Capture the cell that displays the provided text and extract its (X, Y) central coordinate. 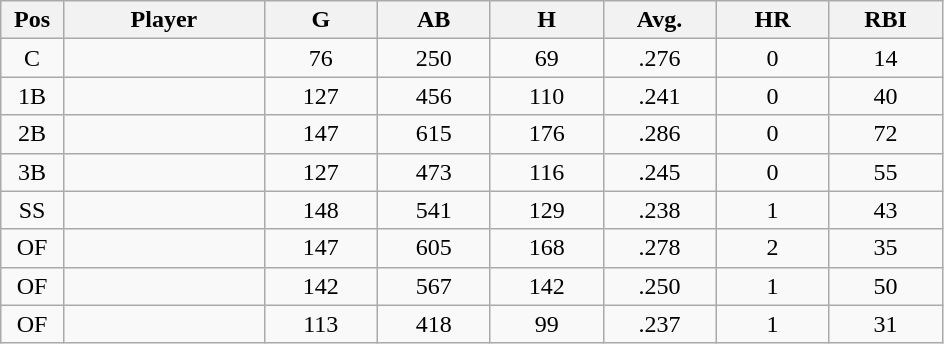
110 (546, 96)
.250 (660, 286)
250 (434, 58)
456 (434, 96)
176 (546, 134)
473 (434, 172)
SS (32, 210)
G (320, 20)
2 (772, 248)
40 (886, 96)
H (546, 20)
76 (320, 58)
69 (546, 58)
1B (32, 96)
99 (546, 324)
615 (434, 134)
RBI (886, 20)
14 (886, 58)
72 (886, 134)
C (32, 58)
605 (434, 248)
.238 (660, 210)
148 (320, 210)
.241 (660, 96)
Pos (32, 20)
AB (434, 20)
HR (772, 20)
567 (434, 286)
.237 (660, 324)
3B (32, 172)
418 (434, 324)
129 (546, 210)
Player (164, 20)
113 (320, 324)
.278 (660, 248)
35 (886, 248)
Avg. (660, 20)
168 (546, 248)
.245 (660, 172)
50 (886, 286)
31 (886, 324)
2B (32, 134)
55 (886, 172)
.276 (660, 58)
.286 (660, 134)
43 (886, 210)
116 (546, 172)
541 (434, 210)
